From the cell containing the given text, extract its center point as [X, Y] coordinate. 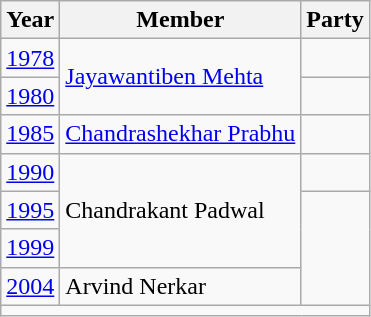
Party [335, 20]
1978 [30, 58]
1985 [30, 134]
Arvind Nerkar [180, 286]
1990 [30, 172]
Member [180, 20]
1999 [30, 248]
Year [30, 20]
2004 [30, 286]
1995 [30, 210]
1980 [30, 96]
Jayawantiben Mehta [180, 77]
Chandrashekhar Prabhu [180, 134]
Chandrakant Padwal [180, 210]
